Identify which cell holds the provided text, then report its (X, Y) central coordinate. 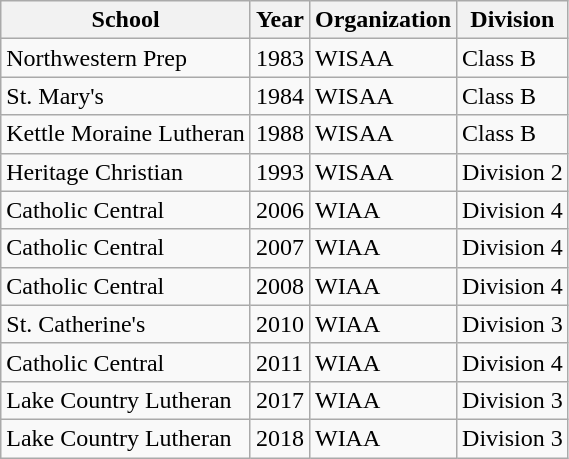
1988 (280, 134)
St. Mary's (126, 96)
2018 (280, 438)
Division (513, 20)
1983 (280, 58)
School (126, 20)
Kettle Moraine Lutheran (126, 134)
1984 (280, 96)
1993 (280, 172)
Year (280, 20)
2010 (280, 324)
2017 (280, 400)
2006 (280, 210)
2008 (280, 286)
Division 2 (513, 172)
2011 (280, 362)
Heritage Christian (126, 172)
St. Catherine's (126, 324)
Organization (382, 20)
2007 (280, 248)
Northwestern Prep (126, 58)
